Find where the given text appears and provide that cell's center as (X, Y) coordinate. 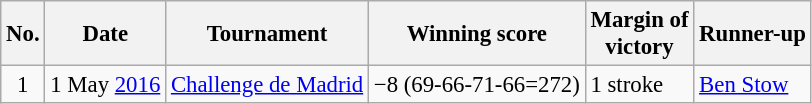
Winning score (478, 34)
Margin ofvictory (640, 34)
Date (106, 34)
Challenge de Madrid (268, 85)
No. (23, 34)
1 (23, 85)
1 stroke (640, 85)
−8 (69-66-71-66=272) (478, 85)
1 May 2016 (106, 85)
Ben Stow (752, 85)
Tournament (268, 34)
Runner-up (752, 34)
